Return (X, Y) of the center of cell containing provided text 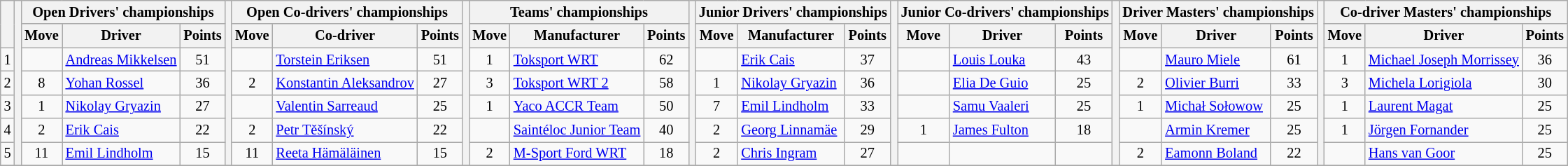
Valentin Sarreaud (344, 106)
James Fulton (1002, 130)
Olivier Burri (1216, 83)
Reeta Hämäläinen (344, 153)
Co-driver Masters' championships (1446, 12)
Mauro Miele (1216, 60)
M-Sport Ford WRT (577, 153)
Michał Sołowow (1216, 106)
7 (716, 106)
30 (1545, 83)
Open Drivers' championships (123, 12)
40 (666, 130)
Michela Lorigiola (1444, 83)
Driver Masters' championships (1217, 12)
43 (1084, 60)
Konstantin Aleksandrov (344, 83)
58 (666, 83)
Laurent Magat (1444, 106)
Hans van Goor (1444, 153)
Yohan Rossel (122, 83)
Open Co-drivers' championships (347, 12)
62 (666, 60)
Petr Těšínský (344, 130)
Andreas Mikkelsen (122, 60)
61 (1294, 60)
Chris Ingram (791, 153)
Eamonn Boland (1216, 153)
Teams' championships (579, 12)
Co-driver (344, 36)
Louis Louka (1002, 60)
Saintéloc Junior Team (577, 130)
Georg Linnamäe (791, 130)
Junior Co-drivers' championships (1005, 12)
Yaco ACCR Team (577, 106)
Elia De Guio (1002, 83)
29 (868, 130)
Junior Drivers' championships (793, 12)
8 (41, 83)
Toksport WRT 2 (577, 83)
50 (666, 106)
Toksport WRT (577, 60)
Samu Vaaleri (1002, 106)
Jörgen Fornander (1444, 130)
Torstein Eriksen (344, 60)
37 (868, 60)
Armin Kremer (1216, 130)
5 (8, 153)
Michael Joseph Morrissey (1444, 60)
4 (8, 130)
